For the text-containing cell, return its midpoint in (X, Y) coordinate format. 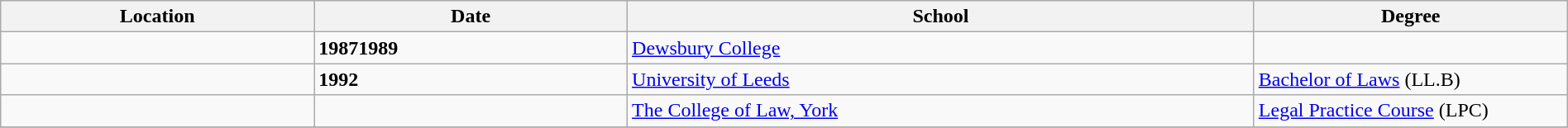
Location (157, 17)
Bachelor of Laws (LL.B) (1411, 79)
Legal Practice Course (LPC) (1411, 111)
Date (471, 17)
1992 (471, 79)
School (941, 17)
The College of Law, York (941, 111)
19871989 (471, 48)
University of Leeds (941, 79)
Dewsbury College (941, 48)
Degree (1411, 17)
